Search for the cell housing the specified text and yield its (x, y) center coordinate. 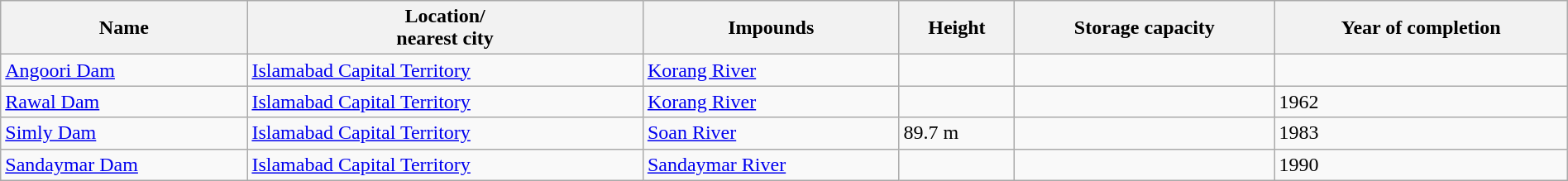
Height (957, 28)
Soan River (771, 133)
1983 (1421, 133)
89.7 m (957, 133)
Name (124, 28)
1990 (1421, 164)
Location/nearest city (445, 28)
Sandaymar Dam (124, 164)
Rawal Dam (124, 102)
1962 (1421, 102)
Storage capacity (1145, 28)
Impounds (771, 28)
Angoori Dam (124, 70)
Sandaymar River (771, 164)
Year of completion (1421, 28)
Simly Dam (124, 133)
